Scan for the cell matching the given text and deliver its [X, Y] coordinate at center. 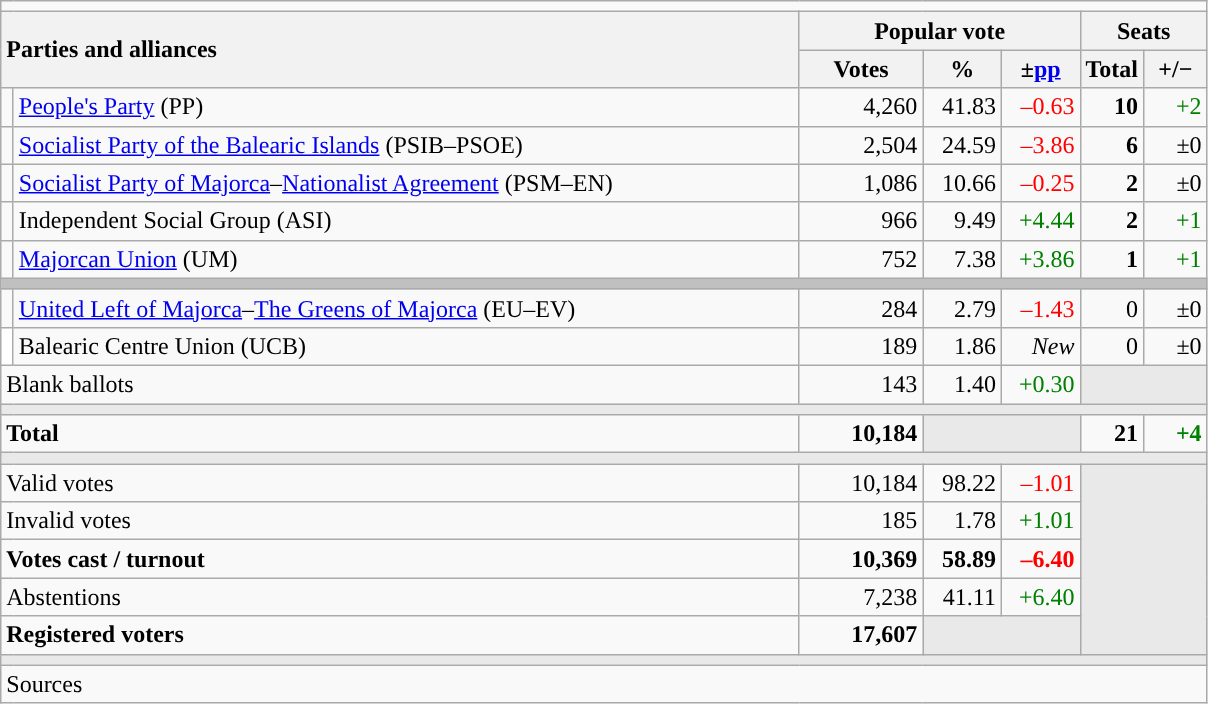
% [962, 69]
+4 [1176, 434]
10,369 [861, 559]
Parties and alliances [400, 50]
189 [861, 346]
Valid votes [400, 483]
–1.01 [1040, 483]
+4.44 [1040, 221]
United Left of Majorca–The Greens of Majorca (EU–EV) [406, 308]
+1.01 [1040, 521]
Registered voters [400, 635]
1 [1112, 259]
1.78 [962, 521]
–1.43 [1040, 308]
Independent Social Group (ASI) [406, 221]
4,260 [861, 107]
24.59 [962, 145]
People's Party (PP) [406, 107]
–0.25 [1040, 183]
1,086 [861, 183]
–0.63 [1040, 107]
1.40 [962, 384]
9.49 [962, 221]
98.22 [962, 483]
41.11 [962, 597]
+0.30 [1040, 384]
–6.40 [1040, 559]
41.83 [962, 107]
Popular vote [940, 31]
+3.86 [1040, 259]
New [1040, 346]
Blank ballots [400, 384]
966 [861, 221]
143 [861, 384]
Abstentions [400, 597]
+/− [1176, 69]
185 [861, 521]
2.79 [962, 308]
Balearic Centre Union (UCB) [406, 346]
Socialist Party of the Balearic Islands (PSIB–PSOE) [406, 145]
21 [1112, 434]
+6.40 [1040, 597]
7.38 [962, 259]
284 [861, 308]
Seats [1144, 31]
6 [1112, 145]
1.86 [962, 346]
Socialist Party of Majorca–Nationalist Agreement (PSM–EN) [406, 183]
±pp [1040, 69]
58.89 [962, 559]
2,504 [861, 145]
Majorcan Union (UM) [406, 259]
10 [1112, 107]
7,238 [861, 597]
10.66 [962, 183]
17,607 [861, 635]
+2 [1176, 107]
Invalid votes [400, 521]
Votes [861, 69]
752 [861, 259]
Votes cast / turnout [400, 559]
Sources [604, 684]
–3.86 [1040, 145]
